Find where the given text appears and provide that cell's center as (X, Y) coordinate. 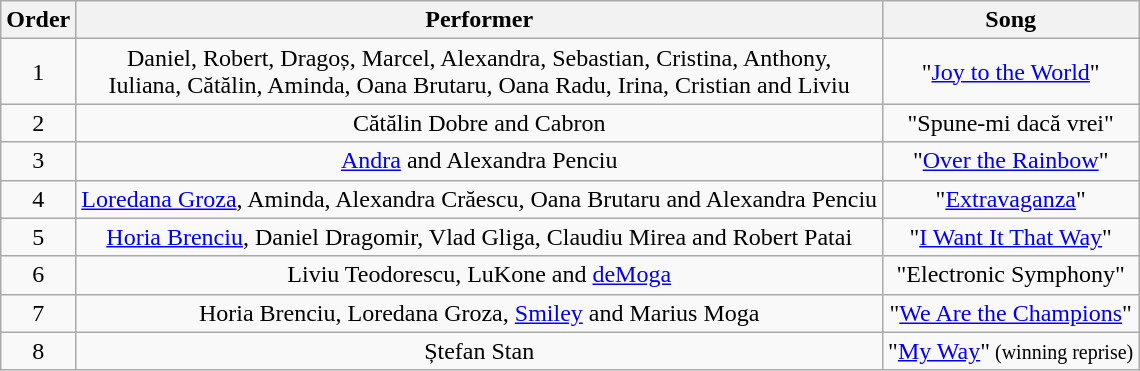
Performer (480, 20)
4 (38, 199)
Ștefan Stan (480, 351)
Song (1011, 20)
Liviu Teodorescu, LuKone and deMoga (480, 275)
6 (38, 275)
"Extravaganza" (1011, 199)
Order (38, 20)
"I Want It That Way" (1011, 237)
"Spune-mi dacă vrei" (1011, 123)
Loredana Groza, Aminda, Alexandra Crăescu, Oana Brutaru and Alexandra Penciu (480, 199)
Daniel, Robert, Dragoș, Marcel, Alexandra, Sebastian, Cristina, Anthony,Iuliana, Cătălin, Aminda, Oana Brutaru, Oana Radu, Irina, Cristian and Liviu (480, 72)
"Joy to the World" (1011, 72)
8 (38, 351)
Andra and Alexandra Penciu (480, 161)
7 (38, 313)
"We Are the Champions" (1011, 313)
2 (38, 123)
3 (38, 161)
Cătălin Dobre and Cabron (480, 123)
"Electronic Symphony" (1011, 275)
Horia Brenciu, Daniel Dragomir, Vlad Gliga, Claudiu Mirea and Robert Patai (480, 237)
1 (38, 72)
"My Way" (winning reprise) (1011, 351)
"Over the Rainbow" (1011, 161)
Horia Brenciu, Loredana Groza, Smiley and Marius Moga (480, 313)
5 (38, 237)
